Provide the [X, Y] coordinate of the cell's center where the given text is located.  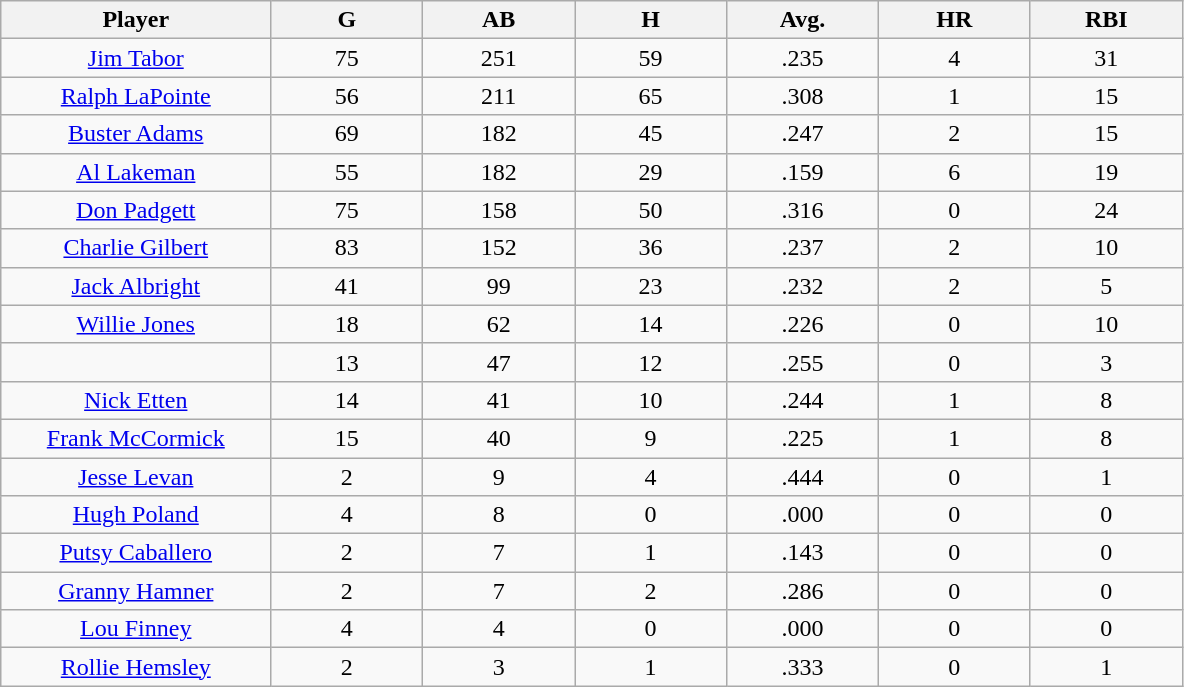
Player [136, 20]
.159 [802, 172]
12 [651, 362]
36 [651, 248]
24 [1106, 210]
Al Lakeman [136, 172]
.247 [802, 134]
Don Padgett [136, 210]
.316 [802, 210]
6 [954, 172]
Nick Etten [136, 400]
.235 [802, 58]
.244 [802, 400]
Ralph LaPointe [136, 96]
Granny Hamner [136, 591]
Charlie Gilbert [136, 248]
47 [499, 362]
.232 [802, 286]
Lou Finney [136, 629]
29 [651, 172]
83 [347, 248]
.237 [802, 248]
RBI [1106, 20]
Putsy Caballero [136, 553]
40 [499, 438]
.225 [802, 438]
13 [347, 362]
.286 [802, 591]
31 [1106, 58]
.226 [802, 324]
50 [651, 210]
59 [651, 58]
.308 [802, 96]
Willie Jones [136, 324]
18 [347, 324]
Rollie Hemsley [136, 667]
19 [1106, 172]
HR [954, 20]
Hugh Poland [136, 515]
65 [651, 96]
G [347, 20]
55 [347, 172]
Jack Albright [136, 286]
Buster Adams [136, 134]
.255 [802, 362]
69 [347, 134]
251 [499, 58]
56 [347, 96]
Jesse Levan [136, 477]
Jim Tabor [136, 58]
Frank McCormick [136, 438]
62 [499, 324]
99 [499, 286]
158 [499, 210]
211 [499, 96]
5 [1106, 286]
H [651, 20]
AB [499, 20]
23 [651, 286]
.444 [802, 477]
.333 [802, 667]
Avg. [802, 20]
152 [499, 248]
.143 [802, 553]
45 [651, 134]
